Search for the cell housing the specified text and yield its (X, Y) center coordinate. 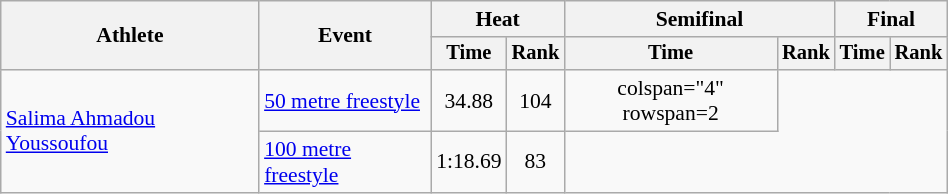
50 metre freestyle (345, 100)
Semifinal (700, 19)
34.88 (468, 100)
Final (892, 19)
100 metre freestyle (345, 162)
colspan="4" rowspan=2 (670, 100)
83 (536, 162)
Event (345, 36)
Heat (498, 19)
Salima Ahmadou Youssoufou (130, 131)
104 (536, 100)
Athlete (130, 36)
1:18.69 (468, 162)
